Search for the cell housing the specified text and yield its [X, Y] center coordinate. 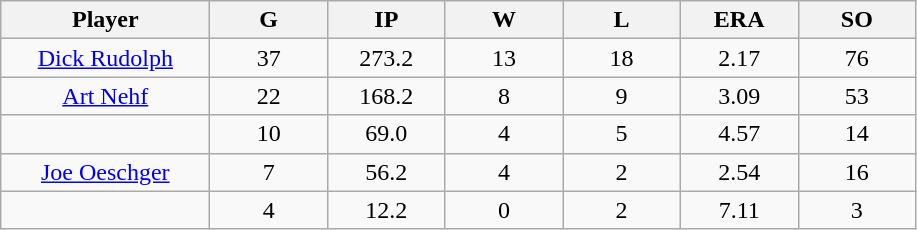
G [269, 20]
ERA [739, 20]
9 [622, 96]
Player [106, 20]
2.17 [739, 58]
0 [504, 210]
SO [857, 20]
L [622, 20]
Joe Oeschger [106, 172]
168.2 [386, 96]
IP [386, 20]
4.57 [739, 134]
69.0 [386, 134]
2.54 [739, 172]
Art Nehf [106, 96]
18 [622, 58]
7 [269, 172]
3.09 [739, 96]
76 [857, 58]
3 [857, 210]
37 [269, 58]
16 [857, 172]
10 [269, 134]
12.2 [386, 210]
56.2 [386, 172]
5 [622, 134]
7.11 [739, 210]
8 [504, 96]
Dick Rudolph [106, 58]
13 [504, 58]
14 [857, 134]
22 [269, 96]
273.2 [386, 58]
53 [857, 96]
W [504, 20]
